Locate the cell with the specified text and output its [X, Y] center coordinate. 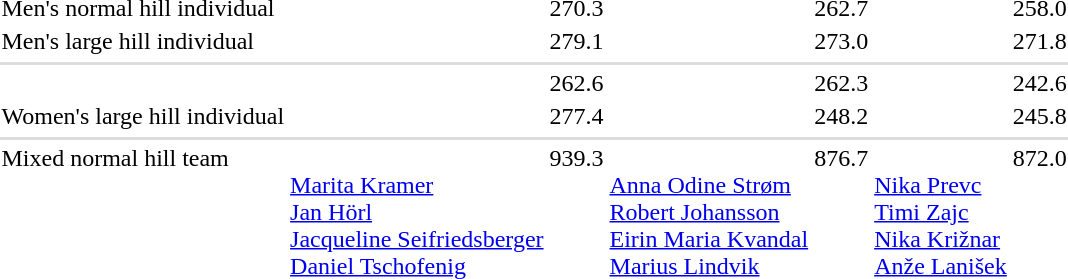
279.1 [576, 41]
262.6 [576, 83]
277.4 [576, 116]
245.8 [1040, 116]
248.2 [842, 116]
273.0 [842, 41]
271.8 [1040, 41]
Women's large hill individual [143, 116]
242.6 [1040, 83]
Men's large hill individual [143, 41]
262.3 [842, 83]
